Find where the given text appears and provide that cell's center as [X, Y] coordinate. 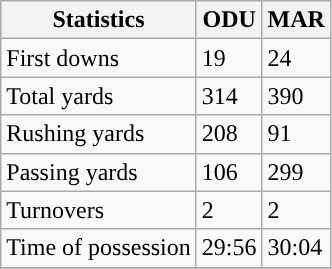
24 [296, 58]
314 [229, 96]
Turnovers [99, 210]
Time of possession [99, 248]
91 [296, 134]
Passing yards [99, 172]
29:56 [229, 248]
First downs [99, 58]
30:04 [296, 248]
ODU [229, 20]
Rushing yards [99, 134]
MAR [296, 20]
Statistics [99, 20]
19 [229, 58]
Total yards [99, 96]
299 [296, 172]
390 [296, 96]
208 [229, 134]
106 [229, 172]
